For the text-containing cell, return its midpoint in (X, Y) coordinate format. 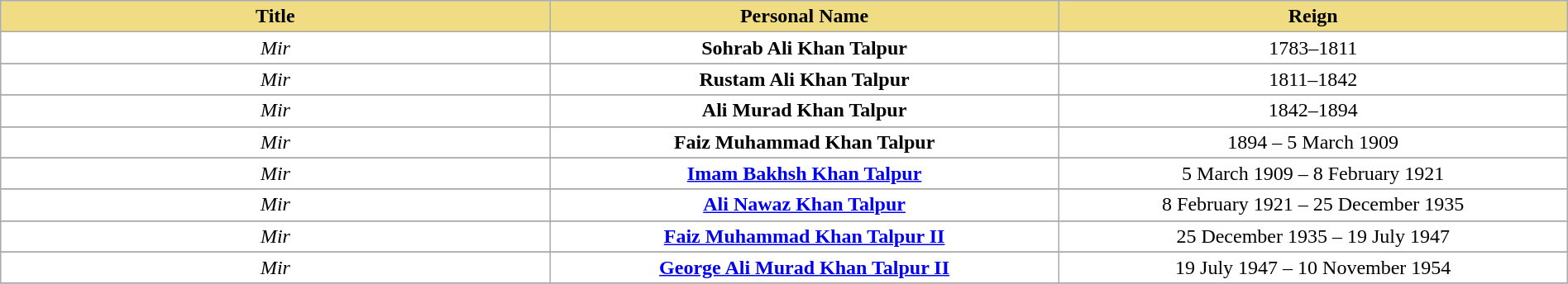
Faiz Muhammad Khan Talpur (804, 142)
Sohrab Ali Khan Talpur (804, 48)
25 December 1935 – 19 July 1947 (1313, 236)
George Ali Murad Khan Talpur II (804, 267)
19 July 1947 – 10 November 1954 (1313, 267)
Ali Murad Khan Talpur (804, 111)
1842–1894 (1313, 111)
1811–1842 (1313, 79)
5 March 1909 – 8 February 1921 (1313, 173)
Reign (1313, 17)
8 February 1921 – 25 December 1935 (1313, 205)
Title (275, 17)
Imam Bakhsh Khan Talpur (804, 173)
1783–1811 (1313, 48)
Rustam Ali Khan Talpur (804, 79)
1894 – 5 March 1909 (1313, 142)
Ali Nawaz Khan Talpur (804, 205)
Faiz Muhammad Khan Talpur II (804, 236)
Personal Name (804, 17)
